From the cell containing the given text, extract its center point as [x, y] coordinate. 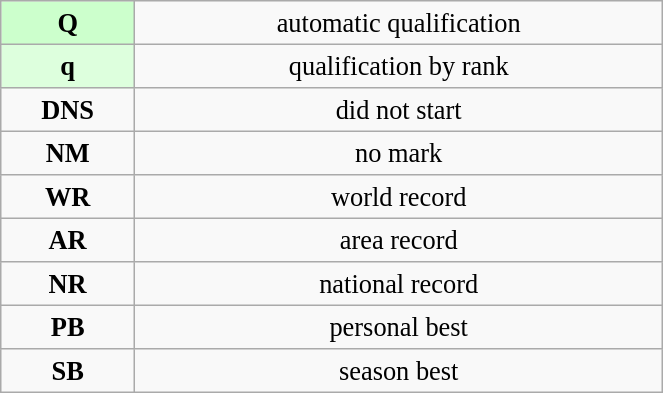
no mark [399, 153]
Q [68, 22]
qualification by rank [399, 66]
did not start [399, 109]
WR [68, 197]
q [68, 66]
area record [399, 240]
PB [68, 327]
national record [399, 284]
season best [399, 371]
NR [68, 284]
AR [68, 240]
NM [68, 153]
personal best [399, 327]
DNS [68, 109]
world record [399, 197]
SB [68, 371]
automatic qualification [399, 22]
